Output the (x, y) coordinate of the center of the cell containing the given text.  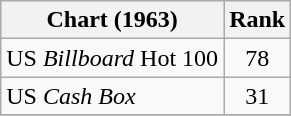
78 (258, 58)
US Cash Box (112, 96)
Chart (1963) (112, 20)
Rank (258, 20)
US Billboard Hot 100 (112, 58)
31 (258, 96)
